Output the [X, Y] coordinate of the center of the cell containing the given text.  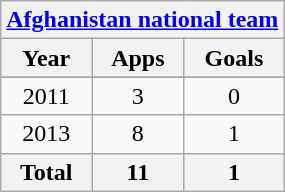
Year [46, 58]
Goals [234, 58]
Apps [138, 58]
0 [234, 96]
11 [138, 172]
3 [138, 96]
Total [46, 172]
2013 [46, 134]
2011 [46, 96]
8 [138, 134]
Afghanistan national team [142, 20]
